Provide the [X, Y] coordinate of the cell's center where the given text is located.  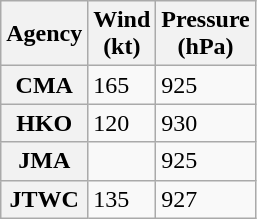
135 [122, 199]
HKO [44, 123]
165 [122, 85]
JMA [44, 161]
927 [206, 199]
JTWC [44, 199]
CMA [44, 85]
930 [206, 123]
Pressure(hPa) [206, 34]
Agency [44, 34]
120 [122, 123]
Wind(kt) [122, 34]
